Return [x, y] of the center of cell containing provided text 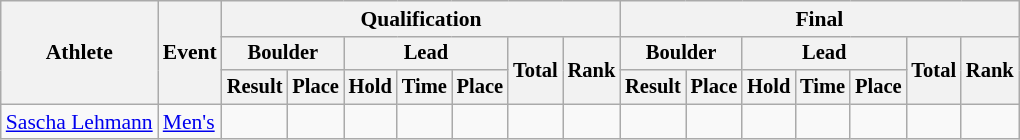
Athlete [80, 52]
Qualification [421, 19]
Final [819, 19]
Men's [190, 122]
Sascha Lehmann [80, 122]
Event [190, 52]
